Determine the (x, y) coordinate at the center of the cell enclosing the given text.  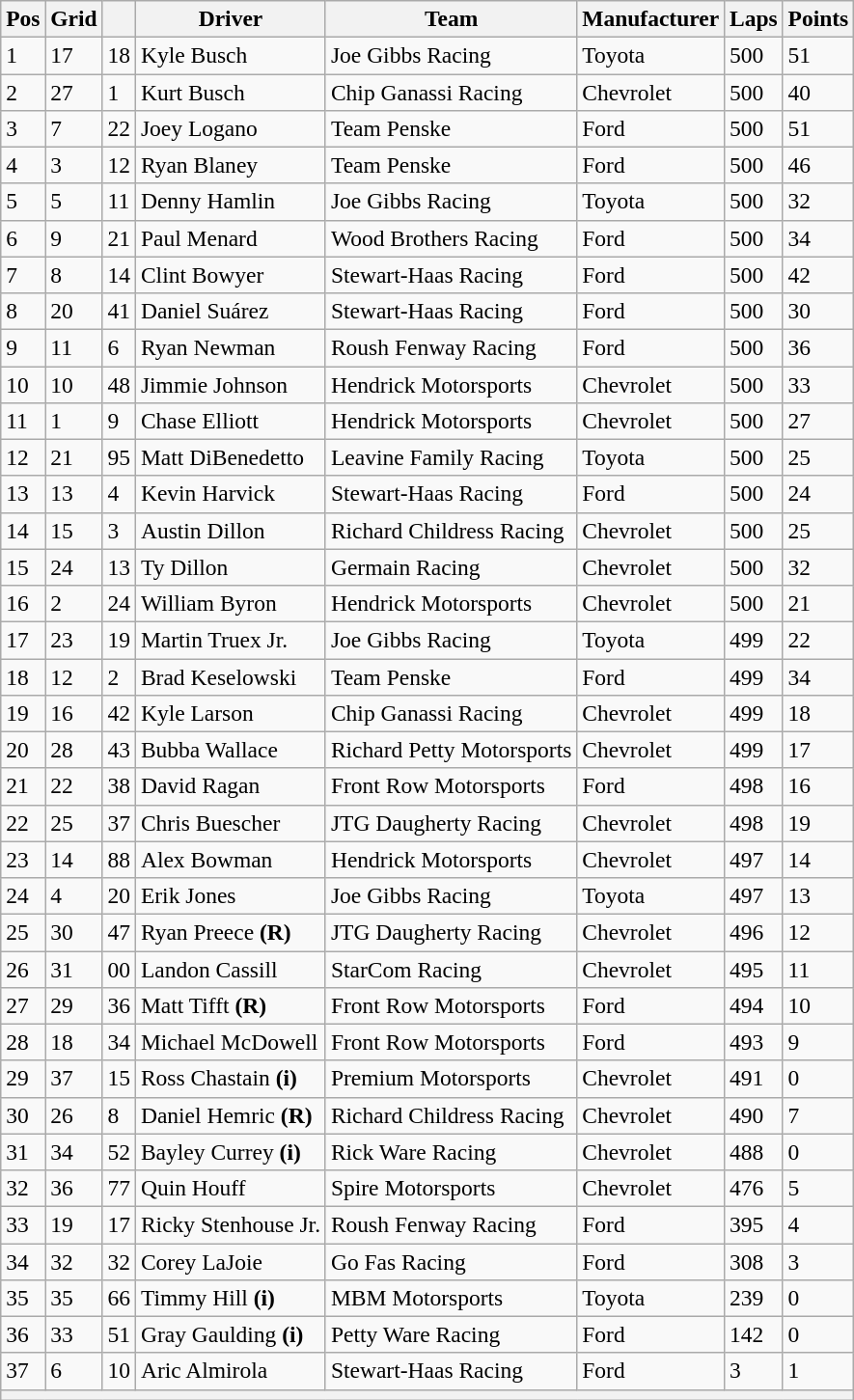
Daniel Hemric (R) (230, 1115)
Landon Cassill (230, 969)
Gray Gaulding (i) (230, 1334)
Team (451, 18)
Clint Bowyer (230, 275)
41 (119, 311)
Leavine Family Racing (451, 457)
Rick Ware Racing (451, 1152)
Matt DiBenedetto (230, 457)
Erik Jones (230, 895)
88 (119, 860)
Premium Motorsports (451, 1079)
239 (755, 1298)
77 (119, 1188)
66 (119, 1298)
142 (755, 1334)
46 (818, 165)
Alex Bowman (230, 860)
Go Fas Racing (451, 1261)
Ricky Stenhouse Jr. (230, 1224)
490 (755, 1115)
Driver (230, 18)
495 (755, 969)
491 (755, 1079)
Daniel Suárez (230, 311)
StarCom Racing (451, 969)
Matt Tifft (R) (230, 1005)
47 (119, 932)
Spire Motorsports (451, 1188)
Wood Brothers Racing (451, 238)
Germain Racing (451, 567)
Martin Truex Jr. (230, 640)
Ryan Preece (R) (230, 932)
Points (818, 18)
48 (119, 384)
38 (119, 786)
95 (119, 457)
Bayley Currey (i) (230, 1152)
Ross Chastain (i) (230, 1079)
Brad Keselowski (230, 676)
476 (755, 1188)
Manufacturer (650, 18)
Ryan Newman (230, 347)
494 (755, 1005)
Grid (73, 18)
395 (755, 1224)
Jimmie Johnson (230, 384)
308 (755, 1261)
496 (755, 932)
Laps (755, 18)
52 (119, 1152)
Aric Almirola (230, 1371)
Denny Hamlin (230, 202)
Joey Logano (230, 128)
00 (119, 969)
Timmy Hill (i) (230, 1298)
43 (119, 750)
Michael McDowell (230, 1042)
Bubba Wallace (230, 750)
William Byron (230, 603)
Petty Ware Racing (451, 1334)
Kyle Larson (230, 713)
488 (755, 1152)
Richard Petty Motorsports (451, 750)
Austin Dillon (230, 531)
493 (755, 1042)
Paul Menard (230, 238)
MBM Motorsports (451, 1298)
Kevin Harvick (230, 494)
Chris Buescher (230, 823)
Ty Dillon (230, 567)
Kyle Busch (230, 55)
40 (818, 92)
Ryan Blaney (230, 165)
David Ragan (230, 786)
Pos (23, 18)
Corey LaJoie (230, 1261)
Chase Elliott (230, 421)
Kurt Busch (230, 92)
Quin Houff (230, 1188)
